Extract the (X, Y) coordinate from the center of the cell holding the provided text.  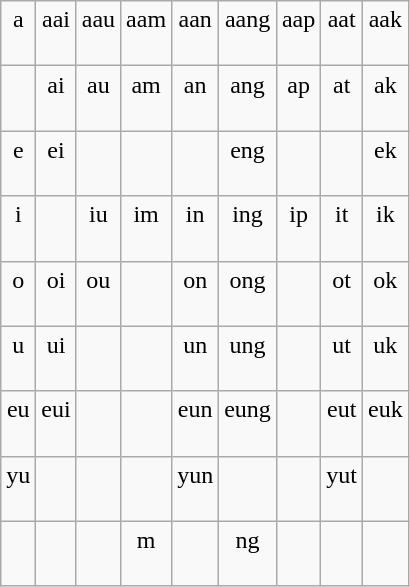
ot (342, 294)
at (342, 98)
eng (248, 164)
au (98, 98)
ai (56, 98)
yut (342, 488)
eun (196, 424)
im (146, 228)
eu (18, 424)
ung (248, 358)
aak (386, 34)
ok (386, 294)
uk (386, 358)
ek (386, 164)
eung (248, 424)
o (18, 294)
euk (386, 424)
ut (342, 358)
oi (56, 294)
m (146, 554)
ng (248, 554)
eui (56, 424)
aan (196, 34)
on (196, 294)
ak (386, 98)
am (146, 98)
ong (248, 294)
aang (248, 34)
ip (298, 228)
un (196, 358)
ing (248, 228)
ap (298, 98)
i (18, 228)
a (18, 34)
yun (196, 488)
eut (342, 424)
ei (56, 164)
aau (98, 34)
iu (98, 228)
yu (18, 488)
aam (146, 34)
e (18, 164)
ou (98, 294)
it (342, 228)
ik (386, 228)
an (196, 98)
aat (342, 34)
aap (298, 34)
in (196, 228)
ui (56, 358)
aai (56, 34)
u (18, 358)
ang (248, 98)
